Locate the cell with the specified text and output its (x, y) center coordinate. 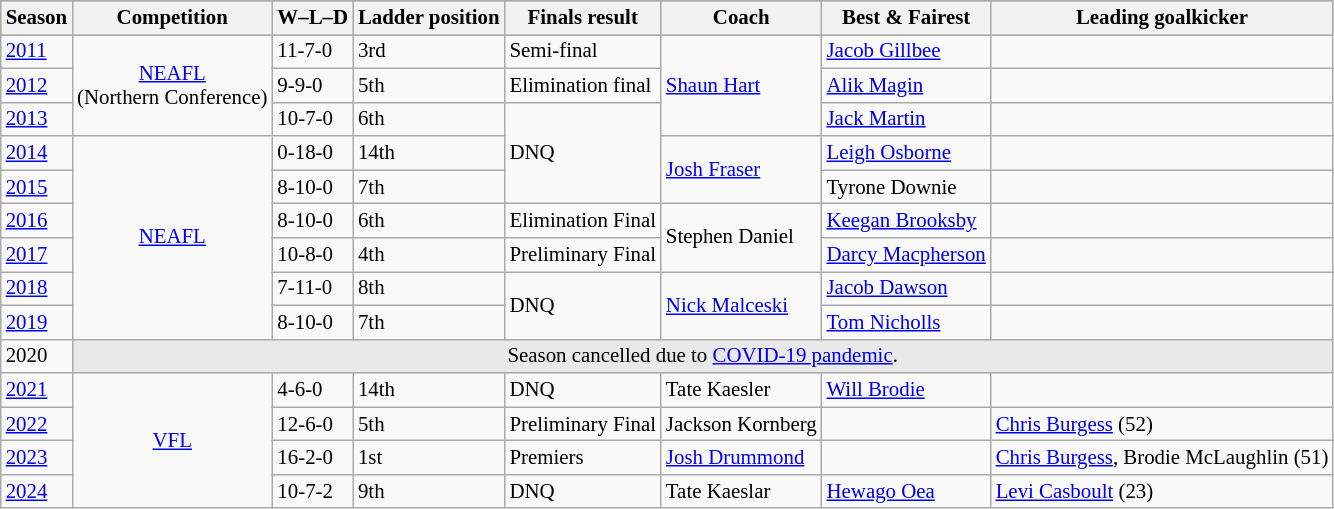
0-18-0 (312, 153)
Jack Martin (906, 119)
Chris Burgess, Brodie McLaughlin (51) (1162, 458)
Jacob Gillbee (906, 52)
Josh Drummond (742, 458)
Competition (172, 18)
Nick Malceski (742, 306)
2017 (36, 255)
Jackson Kornberg (742, 424)
Coach (742, 18)
2022 (36, 424)
2013 (36, 119)
Jacob Dawson (906, 289)
Best & Fairest (906, 18)
2011 (36, 52)
3rd (428, 52)
2021 (36, 390)
10-7-2 (312, 492)
Alik Magin (906, 85)
Tom Nicholls (906, 322)
Leading goalkicker (1162, 18)
16-2-0 (312, 458)
Elimination final (582, 85)
9-9-0 (312, 85)
NEAFL (172, 238)
Tate Kaeslar (742, 492)
Will Brodie (906, 390)
Hewago Oea (906, 492)
Elimination Final (582, 221)
Semi-final (582, 52)
Keegan Brooksby (906, 221)
2023 (36, 458)
4-6-0 (312, 390)
10-7-0 (312, 119)
Ladder position (428, 18)
Premiers (582, 458)
Levi Casboult (23) (1162, 492)
Season (36, 18)
Josh Fraser (742, 170)
NEAFL (Northern Conference) (172, 86)
7-11-0 (312, 289)
W–L–D (312, 18)
2014 (36, 153)
8th (428, 289)
Finals result (582, 18)
12-6-0 (312, 424)
Season cancelled due to COVID-19 pandemic. (702, 356)
Chris Burgess (52) (1162, 424)
2024 (36, 492)
2015 (36, 187)
2020 (36, 356)
10-8-0 (312, 255)
Leigh Osborne (906, 153)
2018 (36, 289)
Stephen Daniel (742, 238)
2019 (36, 322)
Tyrone Downie (906, 187)
2012 (36, 85)
9th (428, 492)
4th (428, 255)
1st (428, 458)
Shaun Hart (742, 86)
VFL (172, 440)
Darcy Macpherson (906, 255)
Tate Kaesler (742, 390)
11-7-0 (312, 52)
2016 (36, 221)
